From the cell containing the given text, extract its center point as [x, y] coordinate. 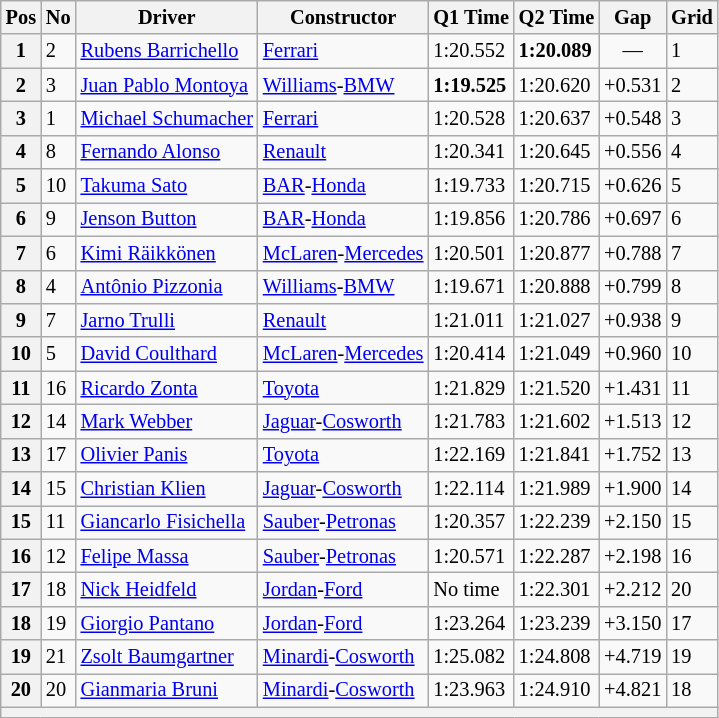
1:20.341 [470, 152]
Olivier Panis [167, 455]
1:21.841 [556, 455]
+4.821 [632, 690]
1:25.082 [470, 657]
21 [58, 657]
Mark Webber [167, 421]
1:21.027 [556, 320]
1:20.620 [556, 85]
1:20.528 [470, 118]
Q2 Time [556, 17]
1:20.888 [556, 287]
1:21.520 [556, 388]
Jenson Button [167, 219]
1:22.287 [556, 556]
Antônio Pizzonia [167, 287]
Rubens Barrichello [167, 51]
Michael Schumacher [167, 118]
+0.548 [632, 118]
1:23.963 [470, 690]
1:20.571 [470, 556]
No [58, 17]
+2.198 [632, 556]
1:20.645 [556, 152]
Gianmaria Bruni [167, 690]
1:19.856 [470, 219]
+4.719 [632, 657]
+2.150 [632, 522]
+0.556 [632, 152]
Constructor [343, 17]
1:22.114 [470, 489]
1:21.783 [470, 421]
Fernando Alonso [167, 152]
+1.752 [632, 455]
1:22.169 [470, 455]
+0.626 [632, 186]
+0.799 [632, 287]
Juan Pablo Montoya [167, 85]
1:22.301 [556, 589]
Kimi Räikkönen [167, 253]
1:20.786 [556, 219]
1:21.989 [556, 489]
1:21.011 [470, 320]
+1.900 [632, 489]
1:22.239 [556, 522]
David Coulthard [167, 354]
1:20.357 [470, 522]
1:20.715 [556, 186]
Giancarlo Fisichella [167, 522]
1:23.264 [470, 623]
Q1 Time [470, 17]
Gap [632, 17]
Nick Heidfeld [167, 589]
1:21.602 [556, 421]
+0.938 [632, 320]
Felipe Massa [167, 556]
1:20.877 [556, 253]
Giorgio Pantano [167, 623]
1:24.808 [556, 657]
1:23.239 [556, 623]
+0.697 [632, 219]
Grid [692, 17]
Driver [167, 17]
Ricardo Zonta [167, 388]
1:20.501 [470, 253]
Christian Klien [167, 489]
1:24.910 [556, 690]
+1.431 [632, 388]
1:20.414 [470, 354]
— [632, 51]
+0.960 [632, 354]
1:21.829 [470, 388]
1:20.637 [556, 118]
Jarno Trulli [167, 320]
1:19.733 [470, 186]
+0.788 [632, 253]
1:21.049 [556, 354]
1:19.525 [470, 85]
+1.513 [632, 421]
No time [470, 589]
Pos [21, 17]
1:19.671 [470, 287]
Zsolt Baumgartner [167, 657]
1:20.089 [556, 51]
+3.150 [632, 623]
Takuma Sato [167, 186]
+2.212 [632, 589]
+0.531 [632, 85]
1:20.552 [470, 51]
